Output the (x, y) coordinate of the center of the cell containing the given text.  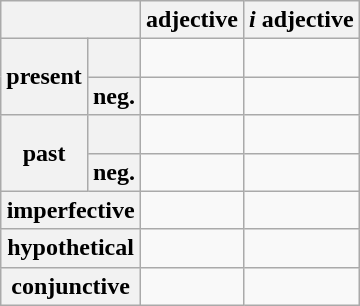
past (44, 153)
hypothetical (71, 248)
conjunctive (71, 286)
imperfective (71, 210)
i adjective (301, 20)
adjective (192, 20)
present (44, 77)
